Identify which cell holds the provided text, then report its (X, Y) central coordinate. 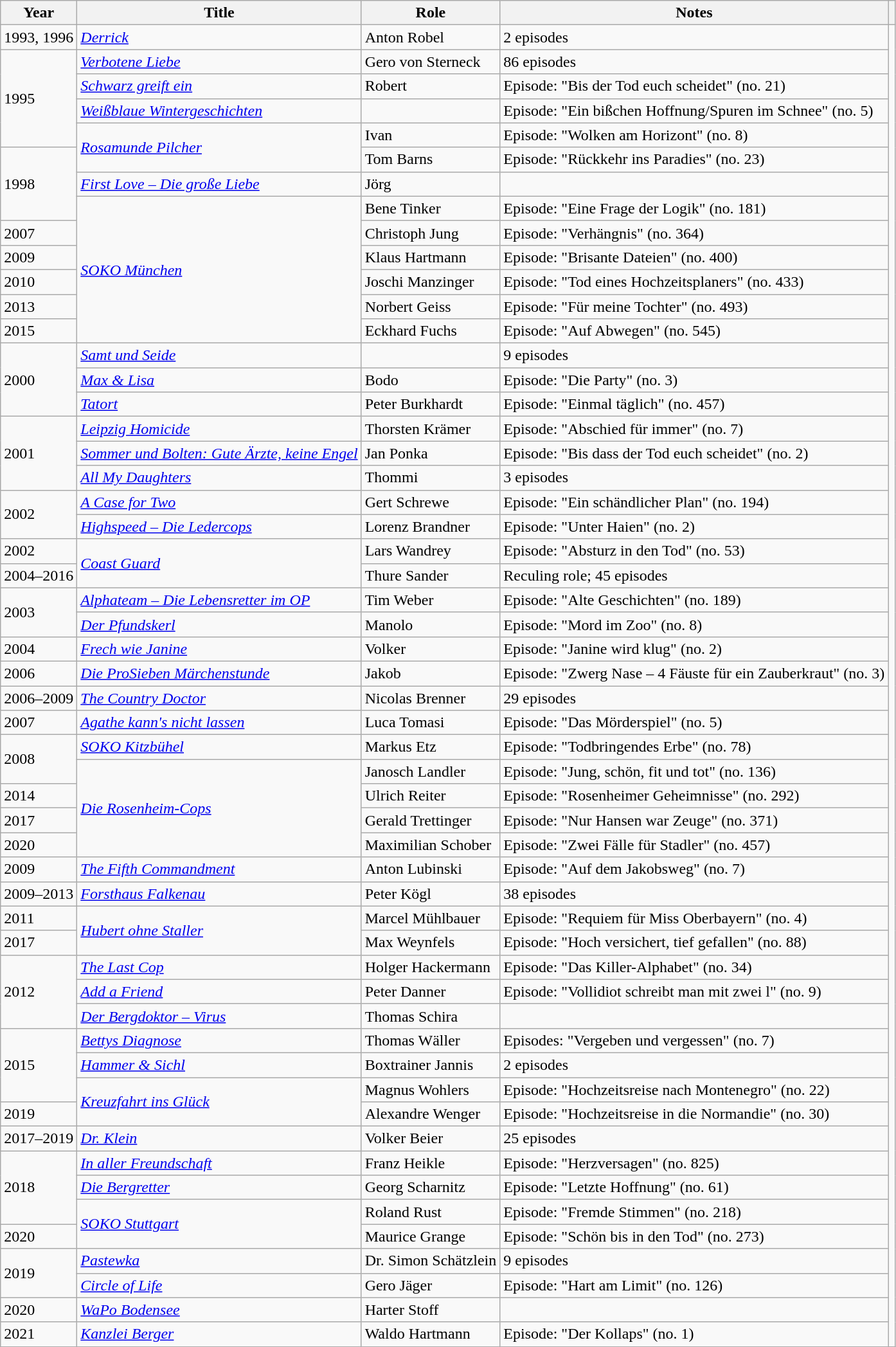
Episode: "Zwerg Nase – 4 Fäuste für ein Zauberkraut" (no. 3) (694, 673)
2010 (39, 282)
Max & Lisa (219, 380)
Gero von Sterneck (431, 62)
25 episodes (694, 1139)
Jörg (431, 184)
Christoph Jung (431, 233)
2001 (39, 453)
Title (219, 13)
Klaus Hartmann (431, 257)
Robert (431, 86)
Dr. Klein (219, 1139)
Episode: "Letzte Hoffnung" (no. 61) (694, 1188)
Thommi (431, 478)
2004 (39, 649)
Bodo (431, 380)
Tim Weber (431, 600)
Samt und Seide (219, 356)
Lars Wandrey (431, 551)
WaPo Bodensee (219, 1310)
Highspeed – Die Ledercops (219, 527)
Episode: "Fremde Stimmen" (no. 218) (694, 1212)
Leipzig Homicide (219, 429)
Notes (694, 13)
2013 (39, 307)
Episode: "Verhängnis" (no. 364) (694, 233)
Episode: "Rosenheimer Geheimnisse" (no. 292) (694, 796)
2021 (39, 1334)
Episode: "Abschied für immer" (no. 7) (694, 429)
Ivan (431, 135)
Tom Barns (431, 159)
Episode: "Ein bißchen Hoffnung/Spuren im Schnee" (no. 5) (694, 111)
Schwarz greift ein (219, 86)
Episode: "Jung, schön, fit und tot" (no. 136) (694, 772)
Episode: "Tod eines Hochzeitsplaners" (no. 433) (694, 282)
Episode: "Auf Abwegen" (no. 545) (694, 331)
Verbotene Liebe (219, 62)
Alexandre Wenger (431, 1114)
Episode: "Für meine Tochter" (no. 493) (694, 307)
Ulrich Reiter (431, 796)
Frech wie Janine (219, 649)
Hubert ohne Staller (219, 930)
The Country Doctor (219, 698)
The Last Cop (219, 967)
Jakob (431, 673)
Year (39, 13)
3 episodes (694, 478)
2000 (39, 380)
Janosch Landler (431, 772)
Hammer & Sichl (219, 1065)
Episode: "Alte Geschichten" (no. 189) (694, 600)
Maximilian Schober (431, 845)
Add a Friend (219, 991)
Alphateam – Die Lebensretter im OP (219, 600)
Rosamunde Pilcher (219, 147)
Die Bergretter (219, 1188)
Episode: "Bis dass der Tod euch scheidet" (no. 2) (694, 453)
Markus Etz (431, 747)
29 episodes (694, 698)
Tatort (219, 404)
Episode: "Wolken am Horizont" (no. 8) (694, 135)
Episode: "Janine wird klug" (no. 2) (694, 649)
Thomas Schira (431, 1016)
Forsthaus Falkenau (219, 894)
First Love – Die große Liebe (219, 184)
Episode: "Hochzeitsreise in die Normandie" (no. 30) (694, 1114)
Volker Beier (431, 1139)
2006–2009 (39, 698)
Franz Heikle (431, 1163)
Weißblaue Wintergeschichten (219, 111)
Norbert Geiss (431, 307)
Jan Ponka (431, 453)
Peter Danner (431, 991)
SOKO Stuttgart (219, 1224)
Manolo (431, 624)
The Fifth Commandment (219, 869)
Nicolas Brenner (431, 698)
Episode: "Absturz in den Tod" (no. 53) (694, 551)
Gert Schrewe (431, 502)
2012 (39, 991)
Episode: "Zwei Fälle für Stadler" (no. 457) (694, 845)
Max Weynfels (431, 943)
Episode: "Das Mörderspiel" (no. 5) (694, 723)
Episode: "Herzversagen" (no. 825) (694, 1163)
Peter Kögl (431, 894)
2004–2016 (39, 575)
Gerald Trettinger (431, 820)
Episode: "Brisante Dateien" (no. 400) (694, 257)
Agathe kann's nicht lassen (219, 723)
Thorsten Krämer (431, 429)
Reculing role; 45 episodes (694, 575)
Waldo Hartmann (431, 1334)
Episode: "Unter Haien" (no. 2) (694, 527)
Thomas Wäller (431, 1040)
Role (431, 13)
Anton Lubinski (431, 869)
Bene Tinker (431, 208)
Kreuzfahrt ins Glück (219, 1102)
Episode: "Nur Hansen war Zeuge" (no. 371) (694, 820)
A Case for Two (219, 502)
Episode: "Hart am Limit" (no. 126) (694, 1285)
1993, 1996 (39, 37)
2017–2019 (39, 1139)
Sommer und Bolten: Gute Ärzte, keine Engel (219, 453)
Circle of Life (219, 1285)
2008 (39, 759)
SOKO München (219, 269)
2009–2013 (39, 894)
Episode: "Todbringendes Erbe" (no. 78) (694, 747)
Anton Robel (431, 37)
Episodes: "Vergeben und vergessen" (no. 7) (694, 1040)
Episode: "Der Kollaps" (no. 1) (694, 1334)
Eckhard Fuchs (431, 331)
38 episodes (694, 894)
Episode: "Bis der Tod euch scheidet" (no. 21) (694, 86)
2006 (39, 673)
Episode: "Mord im Zoo" (no. 8) (694, 624)
In aller Freundschaft (219, 1163)
1998 (39, 184)
86 episodes (694, 62)
Episode: "Das Killer-Alphabet" (no. 34) (694, 967)
Luca Tomasi (431, 723)
Maurice Grange (431, 1236)
SOKO Kitzbühel (219, 747)
2014 (39, 796)
Georg Scharnitz (431, 1188)
Die ProSieben Märchenstunde (219, 673)
Episode: "Vollidiot schreibt man mit zwei l" (no. 9) (694, 991)
Joschi Manzinger (431, 282)
Marcel Mühlbauer (431, 918)
Episode: "Hochzeitsreise nach Montenegro" (no. 22) (694, 1090)
Episode: "Hoch versichert, tief gefallen" (no. 88) (694, 943)
1995 (39, 98)
Episode: "Schön bis in den Tod" (no. 273) (694, 1236)
Episode: "Requiem für Miss Oberbayern" (no. 4) (694, 918)
Episode: "Einmal täglich" (no. 457) (694, 404)
2011 (39, 918)
Derrick (219, 37)
Der Bergdoktor – Virus (219, 1016)
Episode: "Die Party" (no. 3) (694, 380)
Dr. Simon Schätzlein (431, 1261)
Holger Hackermann (431, 967)
Bettys Diagnose (219, 1040)
Episode: "Ein schändlicher Plan" (no. 194) (694, 502)
Peter Burkhardt (431, 404)
Episode: "Auf dem Jakobsweg" (no. 7) (694, 869)
Episode: "Rückkehr ins Paradies" (no. 23) (694, 159)
Episode: "Eine Frage der Logik" (no. 181) (694, 208)
2018 (39, 1188)
Volker (431, 649)
Thure Sander (431, 575)
All My Daughters (219, 478)
Pastewka (219, 1261)
Lorenz Brandner (431, 527)
Harter Stoff (431, 1310)
Magnus Wohlers (431, 1090)
Coast Guard (219, 563)
2003 (39, 612)
Der Pfundskerl (219, 624)
Gero Jäger (431, 1285)
Roland Rust (431, 1212)
Boxtrainer Jannis (431, 1065)
Die Rosenheim-Cops (219, 808)
Kanzlei Berger (219, 1334)
